Output the (X, Y) coordinate of the center of the cell containing the given text.  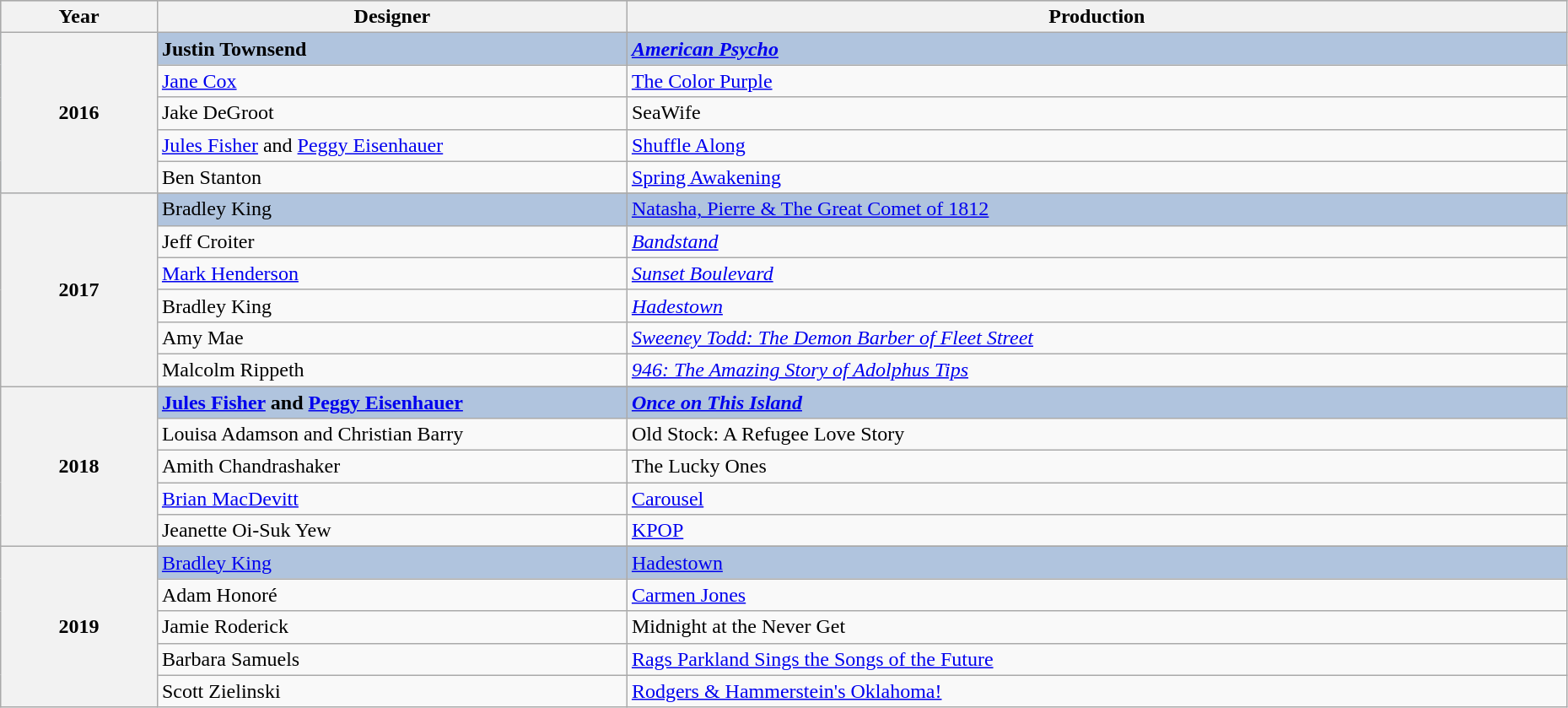
946: The Amazing Story of Adolphus Tips (1097, 370)
2017 (79, 289)
Jeanette Oi-Suk Yew (391, 531)
Sweeney Todd: The Demon Barber of Fleet Street (1097, 338)
The Color Purple (1097, 81)
Malcolm Rippeth (391, 370)
Brian MacDevitt (391, 499)
Sunset Boulevard (1097, 273)
Justin Townsend (391, 49)
Spring Awakening (1097, 177)
Louisa Adamson and Christian Barry (391, 435)
American Psycho (1097, 49)
Amy Mae (391, 338)
Carmen Jones (1097, 595)
Scott Zielinski (391, 691)
Mark Henderson (391, 273)
Jane Cox (391, 81)
2019 (79, 627)
Ben Stanton (391, 177)
Production (1097, 17)
Shuffle Along (1097, 145)
Carousel (1097, 499)
Natasha, Pierre & The Great Comet of 1812 (1097, 209)
Jamie Roderick (391, 627)
Adam Honoré (391, 595)
Rodgers & Hammerstein's Oklahoma! (1097, 691)
SeaWife (1097, 113)
Bandstand (1097, 241)
Midnight at the Never Get (1097, 627)
2018 (79, 467)
Once on This Island (1097, 403)
KPOP (1097, 531)
2016 (79, 113)
Year (79, 17)
Jeff Croiter (391, 241)
Amith Chandrashaker (391, 467)
Barbara Samuels (391, 659)
Rags Parkland Sings the Songs of the Future (1097, 659)
Old Stock: A Refugee Love Story (1097, 435)
Jake DeGroot (391, 113)
The Lucky Ones (1097, 467)
Designer (391, 17)
